Return [X, Y] of the center of cell containing provided text 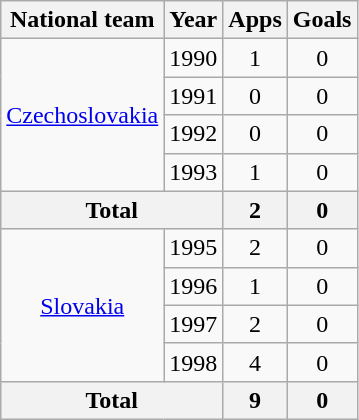
9 [255, 400]
National team [82, 20]
1995 [194, 248]
1998 [194, 362]
1993 [194, 172]
1992 [194, 134]
4 [255, 362]
1997 [194, 324]
1991 [194, 96]
1996 [194, 286]
Year [194, 20]
1990 [194, 58]
Czechoslovakia [82, 115]
Slovakia [82, 305]
Apps [255, 20]
Goals [322, 20]
